Return (X, Y) of the center of cell containing provided text 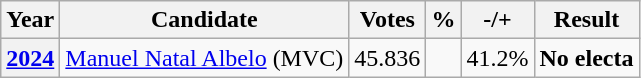
Manuel Natal Albelo (MVC) (204, 58)
Year (30, 20)
-/+ (498, 20)
2024 (30, 58)
Votes (388, 20)
41.2% (498, 58)
No electa (586, 58)
Candidate (204, 20)
45.836 (388, 58)
% (444, 20)
Result (586, 20)
